Identify which cell holds the provided text, then report its (X, Y) central coordinate. 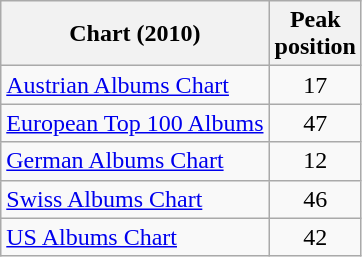
17 (315, 85)
12 (315, 161)
47 (315, 123)
Austrian Albums Chart (135, 85)
US Albums Chart (135, 237)
42 (315, 237)
German Albums Chart (135, 161)
Peakposition (315, 34)
Chart (2010) (135, 34)
Swiss Albums Chart (135, 199)
46 (315, 199)
European Top 100 Albums (135, 123)
